Return the [x, y] coordinate for the center point of the cell that contains the specified text.  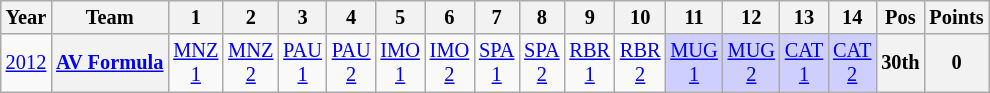
Pos [900, 17]
RBR1 [589, 63]
CAT2 [852, 63]
5 [400, 17]
PAU1 [302, 63]
Points [956, 17]
Year [26, 17]
MUG1 [694, 63]
9 [589, 17]
2 [250, 17]
13 [804, 17]
IMO2 [450, 63]
4 [352, 17]
MNZ1 [196, 63]
MUG2 [752, 63]
2012 [26, 63]
0 [956, 63]
12 [752, 17]
7 [496, 17]
10 [640, 17]
IMO1 [400, 63]
SPA1 [496, 63]
3 [302, 17]
1 [196, 17]
Team [110, 17]
11 [694, 17]
6 [450, 17]
30th [900, 63]
14 [852, 17]
8 [542, 17]
MNZ2 [250, 63]
PAU2 [352, 63]
CAT1 [804, 63]
RBR2 [640, 63]
SPA2 [542, 63]
AV Formula [110, 63]
